Search for the cell housing the specified text and yield its [x, y] center coordinate. 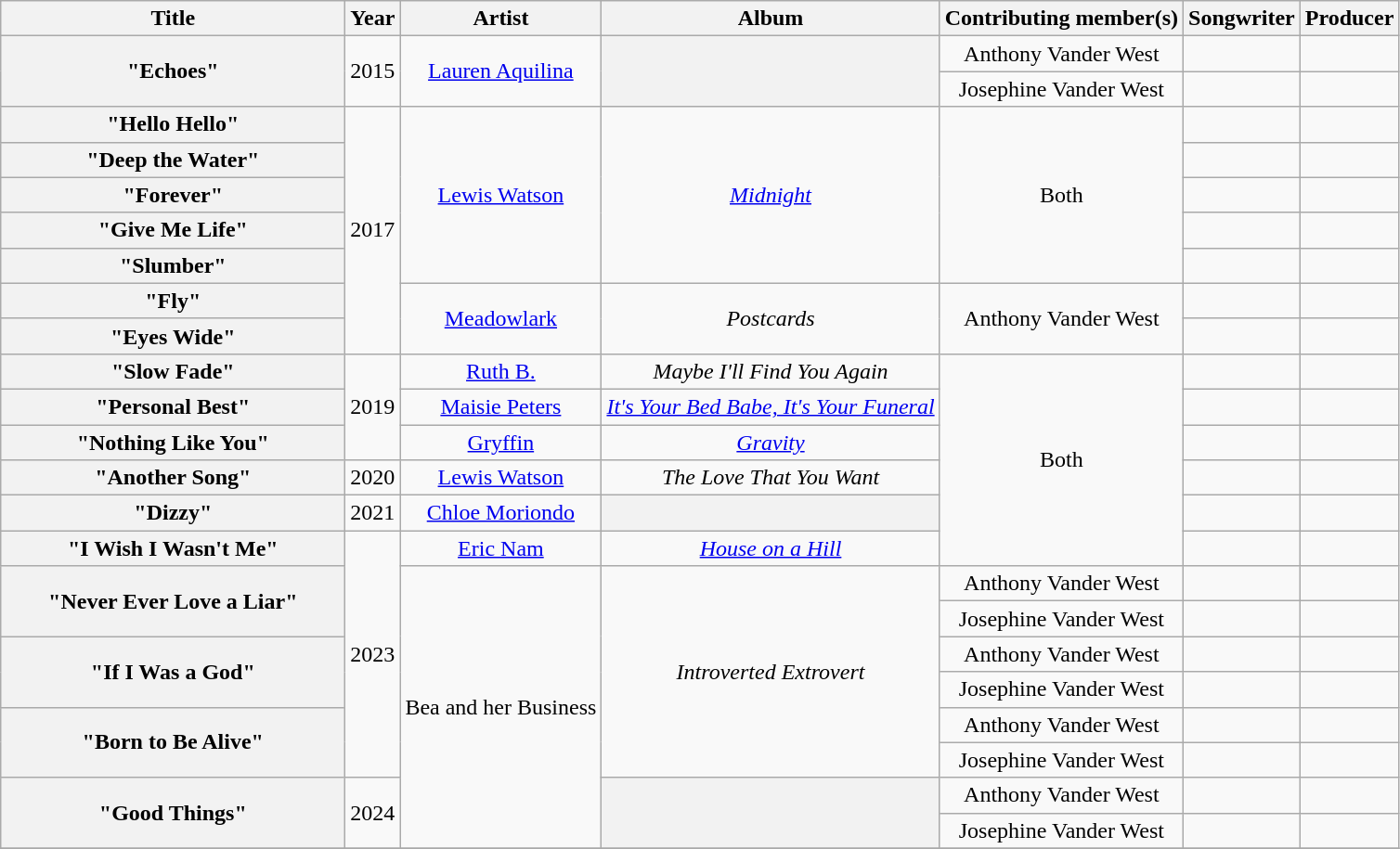
"Fly" [173, 301]
"Another Song" [173, 478]
Year [373, 19]
Title [173, 19]
Postcards [771, 318]
Artist [501, 19]
"I Wish I Wasn't Me" [173, 548]
Maisie Peters [501, 406]
The Love That You Want [771, 478]
2023 [373, 654]
"Forever" [173, 195]
2019 [373, 406]
2021 [373, 513]
"Never Ever Love a Liar" [173, 601]
2017 [373, 230]
2015 [373, 71]
"Hello Hello" [173, 124]
"Personal Best" [173, 406]
"Born to Be Alive" [173, 742]
Maybe I'll Find You Again [771, 371]
2020 [373, 478]
Contributing member(s) [1061, 19]
Chloe Moriondo [501, 513]
Bea and her Business [501, 707]
Eric Nam [501, 548]
"If I Was a God" [173, 672]
2024 [373, 813]
"Nothing Like You" [173, 443]
"Eyes Wide" [173, 336]
House on a Hill [771, 548]
"Slumber" [173, 265]
Meadowlark [501, 318]
Midnight [771, 195]
Producer [1350, 19]
"Dizzy" [173, 513]
Gravity [771, 443]
"Good Things" [173, 813]
Songwriter [1242, 19]
"Deep the Water" [173, 160]
Introverted Extrovert [771, 672]
Ruth B. [501, 371]
"Slow Fade" [173, 371]
It's Your Bed Babe, It's Your Funeral [771, 406]
"Give Me Life" [173, 230]
Album [771, 19]
Lauren Aquilina [501, 71]
"Echoes" [173, 71]
Gryffin [501, 443]
